Capture the cell that displays the provided text and extract its [X, Y] central coordinate. 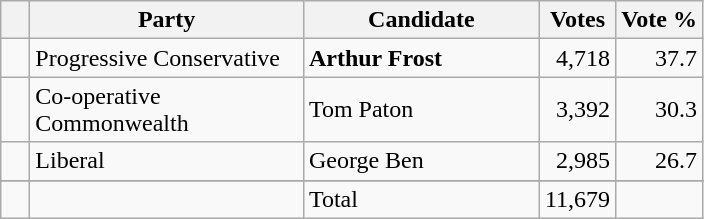
Co-operative Commonwealth [167, 110]
11,679 [577, 199]
Liberal [167, 161]
Total [421, 199]
Votes [577, 20]
Vote % [660, 20]
George Ben [421, 161]
4,718 [577, 58]
26.7 [660, 161]
Candidate [421, 20]
30.3 [660, 110]
Arthur Frost [421, 58]
37.7 [660, 58]
Tom Paton [421, 110]
Progressive Conservative [167, 58]
2,985 [577, 161]
Party [167, 20]
3,392 [577, 110]
